Determine the [x, y] coordinate at the center of the cell enclosing the given text.  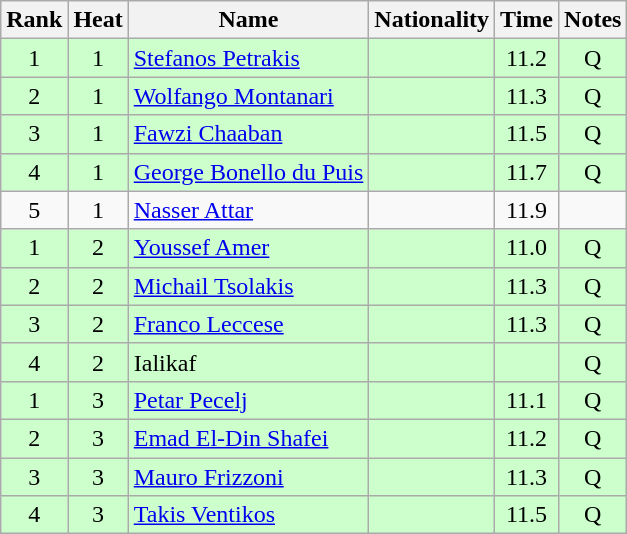
Ialikaf [248, 362]
Takis Ventikos [248, 515]
5 [34, 210]
Time [527, 20]
Mauro Frizzoni [248, 477]
11.7 [527, 172]
11.9 [527, 210]
Youssef Amer [248, 248]
11.1 [527, 400]
Name [248, 20]
Heat [98, 20]
Franco Leccese [248, 324]
Rank [34, 20]
Stefanos Petrakis [248, 58]
Nasser Attar [248, 210]
Michail Tsolakis [248, 286]
Petar Pecelj [248, 400]
Emad El-Din Shafei [248, 438]
Fawzi Chaaban [248, 134]
Wolfango Montanari [248, 96]
Notes [593, 20]
George Bonello du Puis [248, 172]
11.0 [527, 248]
Nationality [432, 20]
